Return the (x, y) coordinate for the center point of the cell that contains the specified text.  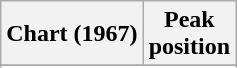
Peak position (189, 34)
Chart (1967) (72, 34)
